Detect which cell encompasses the target text, then output its [X, Y] center coordinate. 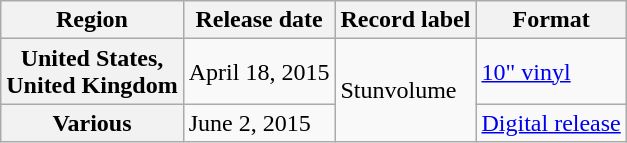
10" vinyl [551, 72]
April 18, 2015 [259, 72]
Stunvolume [406, 90]
Format [551, 20]
Region [92, 20]
June 2, 2015 [259, 123]
Digital release [551, 123]
Record label [406, 20]
United States,United Kingdom [92, 72]
Release date [259, 20]
Various [92, 123]
